Search for the cell housing the specified text and yield its [X, Y] center coordinate. 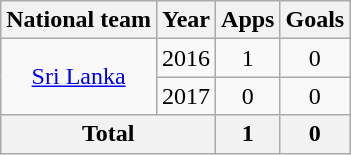
Total [108, 134]
Apps [248, 20]
Goals [315, 20]
2017 [186, 96]
2016 [186, 58]
Sri Lanka [79, 77]
Year [186, 20]
National team [79, 20]
